Find where the given text appears and provide that cell's center as [X, Y] coordinate. 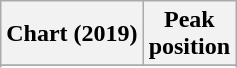
Chart (2019) [72, 34]
Peakposition [189, 34]
